Search for the cell housing the specified text and yield its (X, Y) center coordinate. 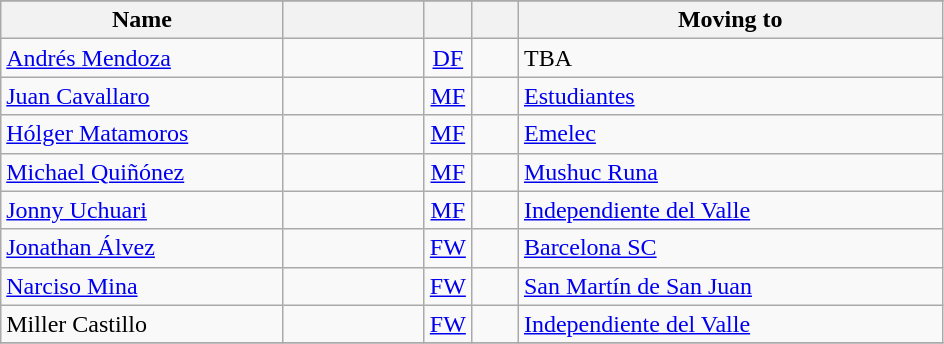
Andrés Mendoza (142, 58)
Moving to (730, 20)
DF (448, 58)
Jonny Uchuari (142, 210)
Jonathan Álvez (142, 248)
Mushuc Runa (730, 172)
Narciso Mina (142, 286)
Estudiantes (730, 96)
Barcelona SC (730, 248)
Emelec (730, 134)
Miller Castillo (142, 324)
San Martín de San Juan (730, 286)
Juan Cavallaro (142, 96)
Michael Quiñónez (142, 172)
Name (142, 20)
TBA (730, 58)
Hólger Matamoros (142, 134)
